Output the [x, y] coordinate of the center of the cell containing the given text.  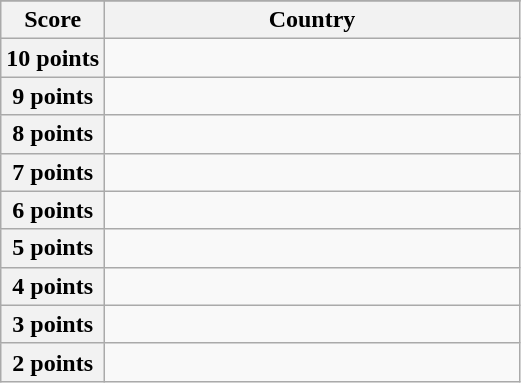
5 points [53, 248]
3 points [53, 324]
6 points [53, 210]
10 points [53, 58]
7 points [53, 172]
Country [312, 20]
4 points [53, 286]
2 points [53, 362]
9 points [53, 96]
8 points [53, 134]
Score [53, 20]
